Provide the (x, y) coordinate of the cell's center where the given text is located.  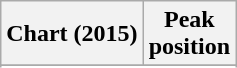
Chart (2015) (72, 34)
Peakposition (189, 34)
